Scan for the cell matching the given text and deliver its [x, y] coordinate at center. 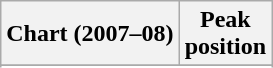
Chart (2007–08) [90, 34]
Peakposition [225, 34]
